Detect which cell encompasses the target text, then output its [X, Y] center coordinate. 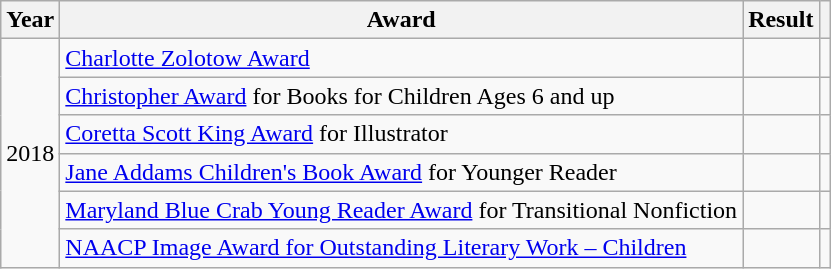
Christopher Award for Books for Children Ages 6 and up [402, 96]
Result [781, 20]
2018 [30, 153]
Award [402, 20]
Year [30, 20]
Coretta Scott King Award for Illustrator [402, 134]
Jane Addams Children's Book Award for Younger Reader [402, 172]
NAACP Image Award for Outstanding Literary Work – Children [402, 248]
Charlotte Zolotow Award [402, 58]
Maryland Blue Crab Young Reader Award for Transitional Nonfiction [402, 210]
